Return [x, y] of the center of cell containing provided text 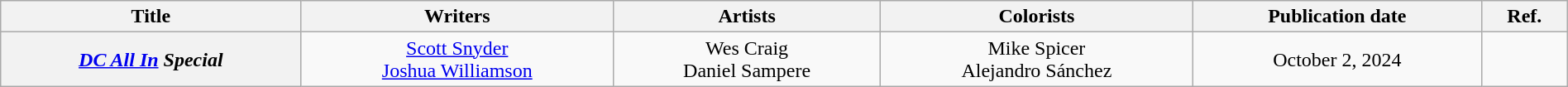
Colorists [1037, 17]
Title [151, 17]
Ref. [1524, 17]
Wes CraigDaniel Sampere [748, 60]
October 2, 2024 [1336, 60]
Writers [457, 17]
DC All In Special [151, 60]
Mike SpicerAlejandro Sánchez [1037, 60]
Scott SnyderJoshua Williamson [457, 60]
Publication date [1336, 17]
Artists [748, 17]
